From the cell containing the given text, extract its center point as (X, Y) coordinate. 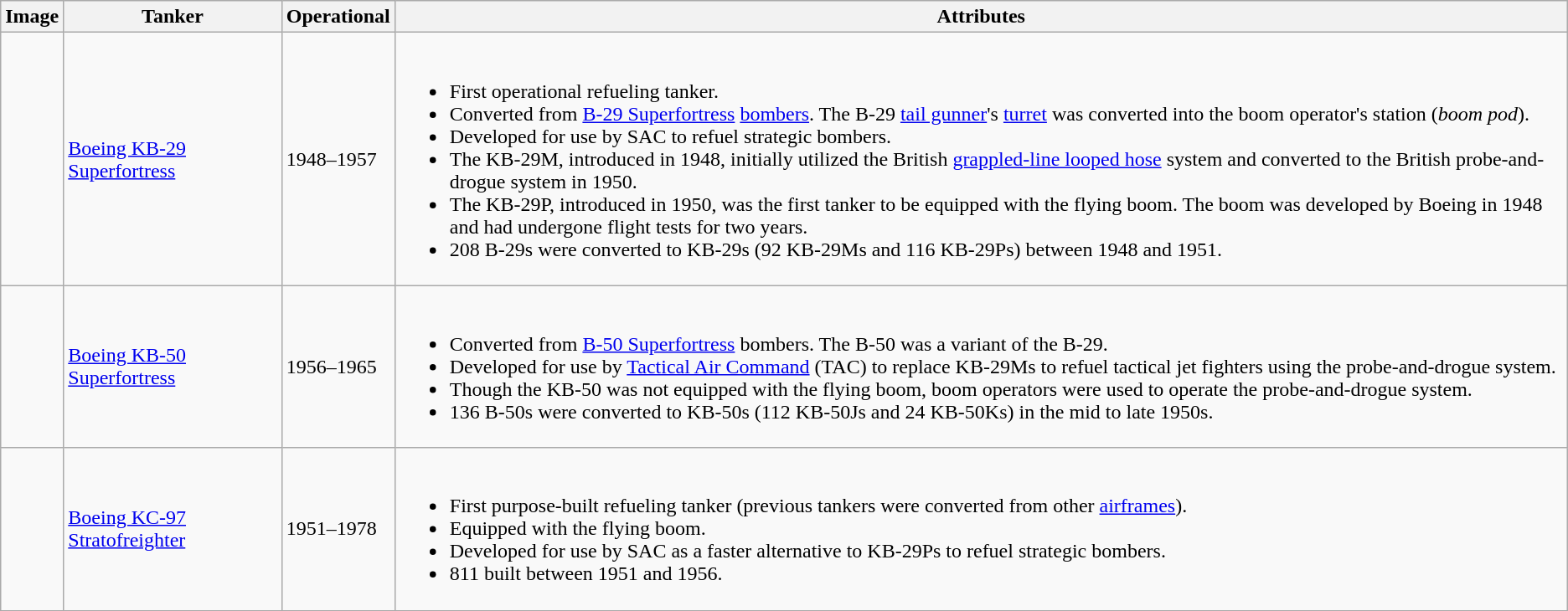
Operational (338, 17)
Attributes (981, 17)
Boeing KC-97 Stratofreighter (173, 529)
Tanker (173, 17)
1948–1957 (338, 159)
Boeing KB-29 Superfortress (173, 159)
Boeing KB-50 Superfortress (173, 367)
1951–1978 (338, 529)
1956–1965 (338, 367)
Image (32, 17)
